Extract the (x, y) coordinate from the center of the cell holding the provided text.  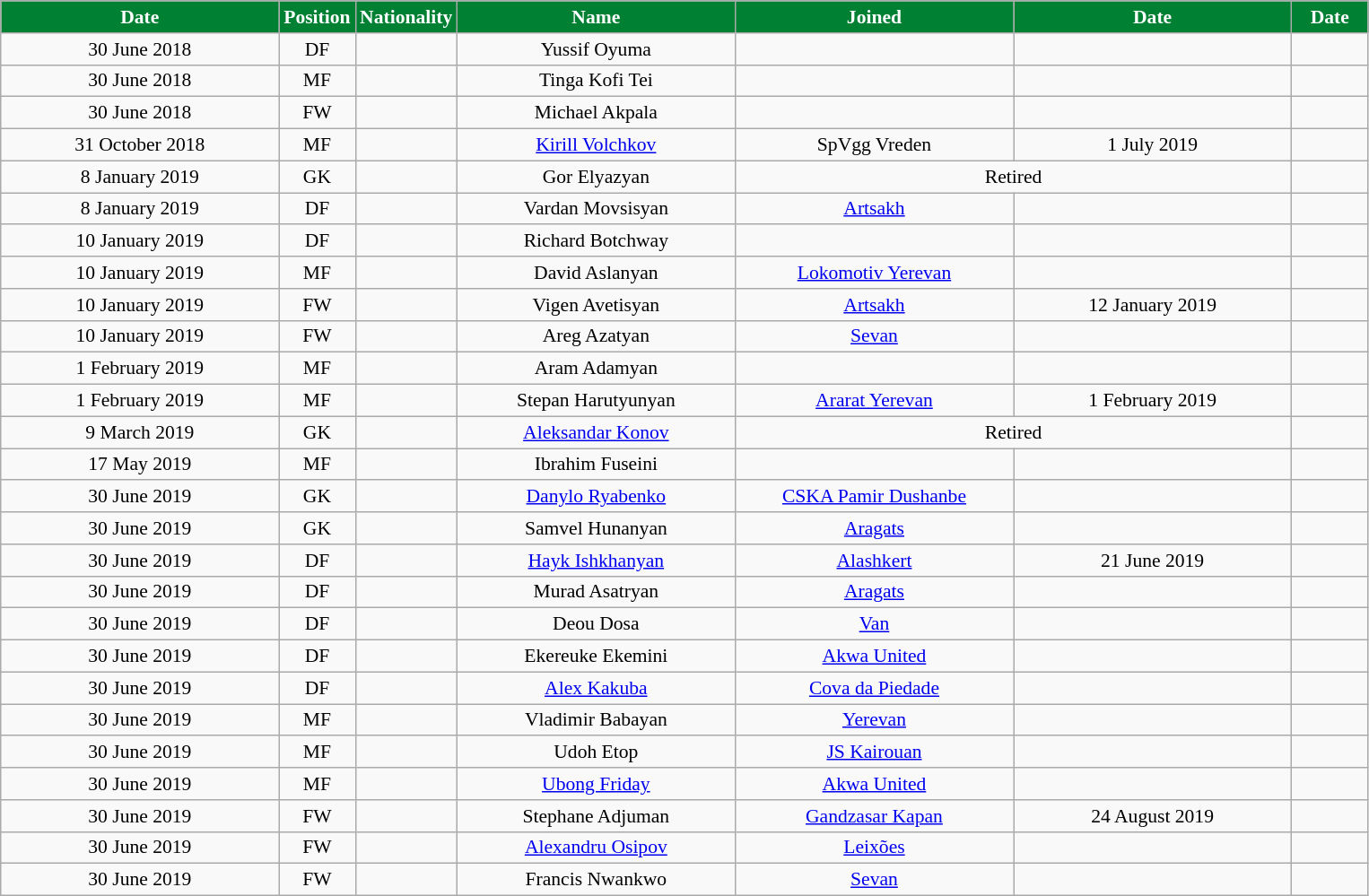
Alex Kakuba (596, 688)
Aram Adamyan (596, 369)
Cova da Piedade (874, 688)
Danylo Ryabenko (596, 497)
12 January 2019 (1153, 305)
Joined (874, 17)
Deou Dosa (596, 624)
Murad Asatryan (596, 592)
24 August 2019 (1153, 816)
Position (318, 17)
31 October 2018 (140, 145)
Vardan Movsisyan (596, 209)
Yussif Oyuma (596, 49)
SpVgg Vreden (874, 145)
Kirill Volchkov (596, 145)
Tinga Kofi Tei (596, 81)
Name (596, 17)
1 July 2019 (1153, 145)
JS Kairouan (874, 752)
Stephane Adjuman (596, 816)
Francis Nwankwo (596, 880)
Michael Akpala (596, 113)
Gandzasar Kapan (874, 816)
Hayk Ishkhanyan (596, 561)
9 March 2019 (140, 432)
Samvel Hunanyan (596, 528)
Alashkert (874, 561)
Yerevan (874, 720)
Alexandru Osipov (596, 848)
Nationality (405, 17)
17 May 2019 (140, 465)
Vigen Avetisyan (596, 305)
Udoh Etop (596, 752)
Richard Botchway (596, 241)
Ararat Yerevan (874, 401)
Ekereuke Ekemini (596, 657)
David Aslanyan (596, 273)
Areg Azatyan (596, 336)
Van (874, 624)
Ubong Friday (596, 784)
CSKA Pamir Dushanbe (874, 497)
Lokomotiv Yerevan (874, 273)
Gor Elyazyan (596, 177)
Stepan Harutyunyan (596, 401)
Vladimir Babayan (596, 720)
Leixões (874, 848)
Aleksandar Konov (596, 432)
Ibrahim Fuseini (596, 465)
21 June 2019 (1153, 561)
